Pinpoint the cell where the given text exists, returning its (x, y) midpoint coordinate. 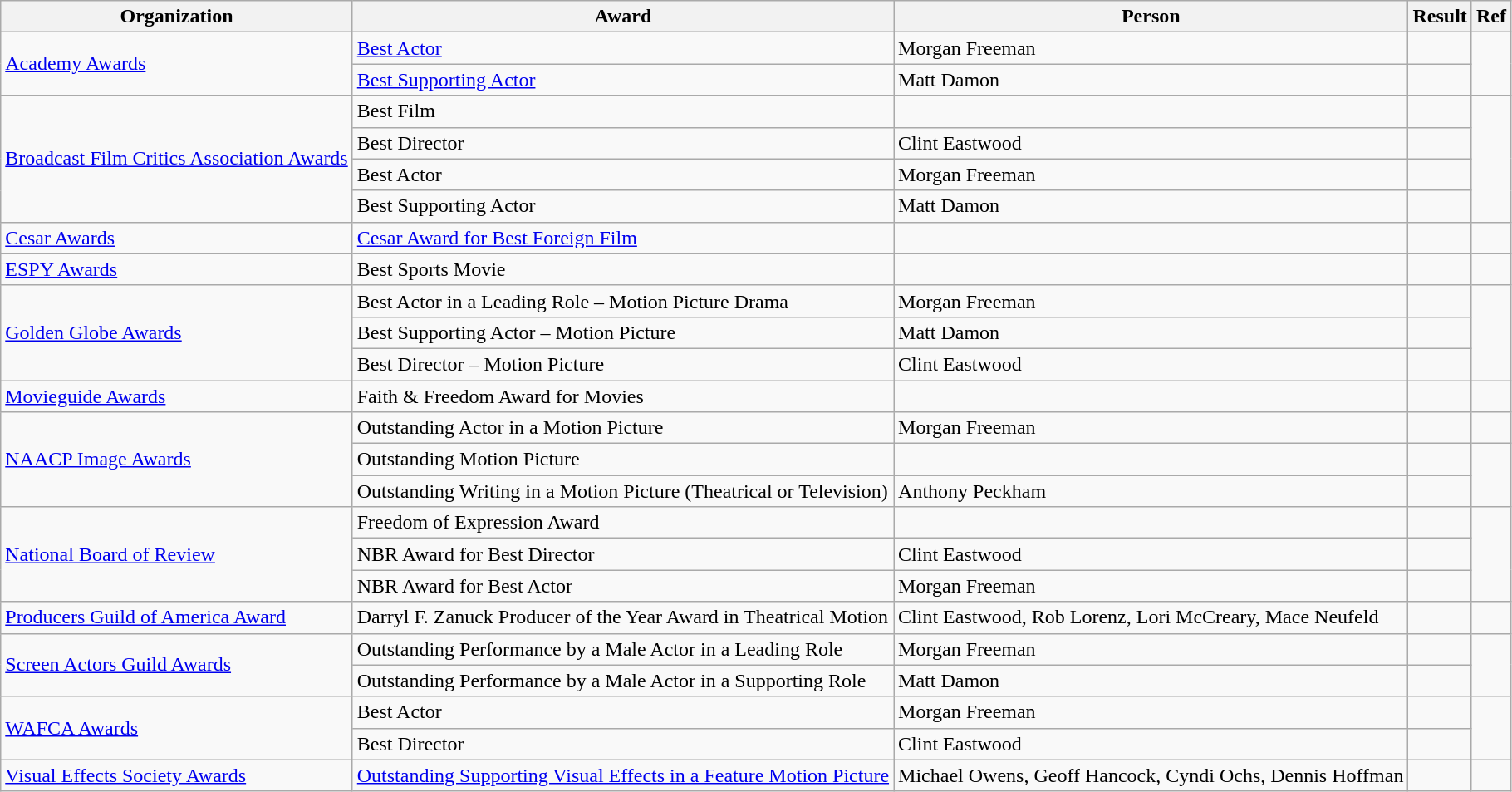
Movieguide Awards (176, 396)
Michael Owens, Geoff Hancock, Cyndi Ochs, Dennis Hoffman (1151, 775)
Outstanding Motion Picture (623, 460)
Cesar Award for Best Foreign Film (623, 238)
Academy Awards (176, 64)
Broadcast Film Critics Association Awards (176, 159)
WAFCA Awards (176, 728)
Best Actor in a Leading Role – Motion Picture Drama (623, 301)
NAACP Image Awards (176, 460)
Best Film (623, 111)
Best Director – Motion Picture (623, 364)
Outstanding Actor in a Motion Picture (623, 428)
National Board of Review (176, 554)
Award (623, 17)
NBR Award for Best Actor (623, 586)
Outstanding Supporting Visual Effects in a Feature Motion Picture (623, 775)
Outstanding Performance by a Male Actor in a Supporting Role (623, 681)
Ref (1490, 17)
Darryl F. Zanuck Producer of the Year Award in Theatrical Motion (623, 617)
Person (1151, 17)
Outstanding Performance by a Male Actor in a Leading Role (623, 649)
Screen Actors Guild Awards (176, 665)
Anthony Peckham (1151, 491)
Producers Guild of America Award (176, 617)
Outstanding Writing in a Motion Picture (Theatrical or Television) (623, 491)
Best Supporting Actor – Motion Picture (623, 332)
Best Sports Movie (623, 269)
Result (1440, 17)
NBR Award for Best Director (623, 554)
Clint Eastwood, Rob Lorenz, Lori McCreary, Mace Neufeld (1151, 617)
Visual Effects Society Awards (176, 775)
Cesar Awards (176, 238)
Freedom of Expression Award (623, 523)
ESPY Awards (176, 269)
Golden Globe Awards (176, 332)
Faith & Freedom Award for Movies (623, 396)
Organization (176, 17)
